Extract the (x, y) coordinate from the center of the cell holding the provided text.  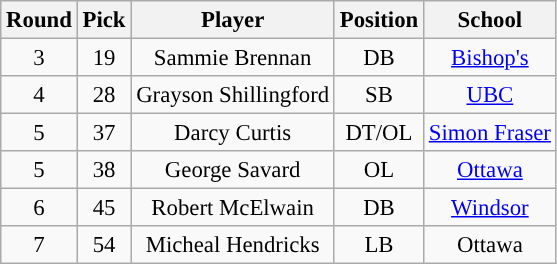
Windsor (490, 208)
George Savard (233, 170)
Player (233, 20)
38 (104, 170)
Sammie Brennan (233, 58)
7 (39, 245)
37 (104, 133)
Micheal Hendricks (233, 245)
OL (378, 170)
Simon Fraser (490, 133)
3 (39, 58)
Position (378, 20)
45 (104, 208)
Robert McElwain (233, 208)
School (490, 20)
Bishop's (490, 58)
DT/OL (378, 133)
SB (378, 95)
19 (104, 58)
6 (39, 208)
Darcy Curtis (233, 133)
LB (378, 245)
4 (39, 95)
Grayson Shillingford (233, 95)
28 (104, 95)
Round (39, 20)
Pick (104, 20)
UBC (490, 95)
54 (104, 245)
